Pinpoint the cell where the given text exists, returning its (X, Y) midpoint coordinate. 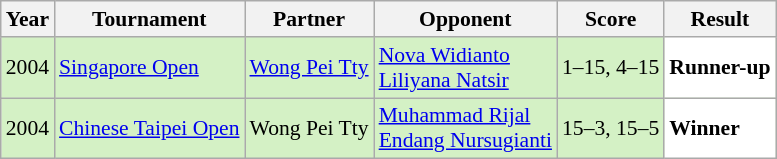
Opponent (466, 19)
Score (610, 19)
Result (720, 19)
15–3, 15–5 (610, 128)
Muhammad Rijal Endang Nursugianti (466, 128)
Winner (720, 128)
Partner (308, 19)
Singapore Open (149, 68)
Nova Widianto Liliyana Natsir (466, 68)
Chinese Taipei Open (149, 128)
Year (28, 19)
Runner-up (720, 68)
Tournament (149, 19)
1–15, 4–15 (610, 68)
